Output the (x, y) coordinate of the center of the cell containing the given text.  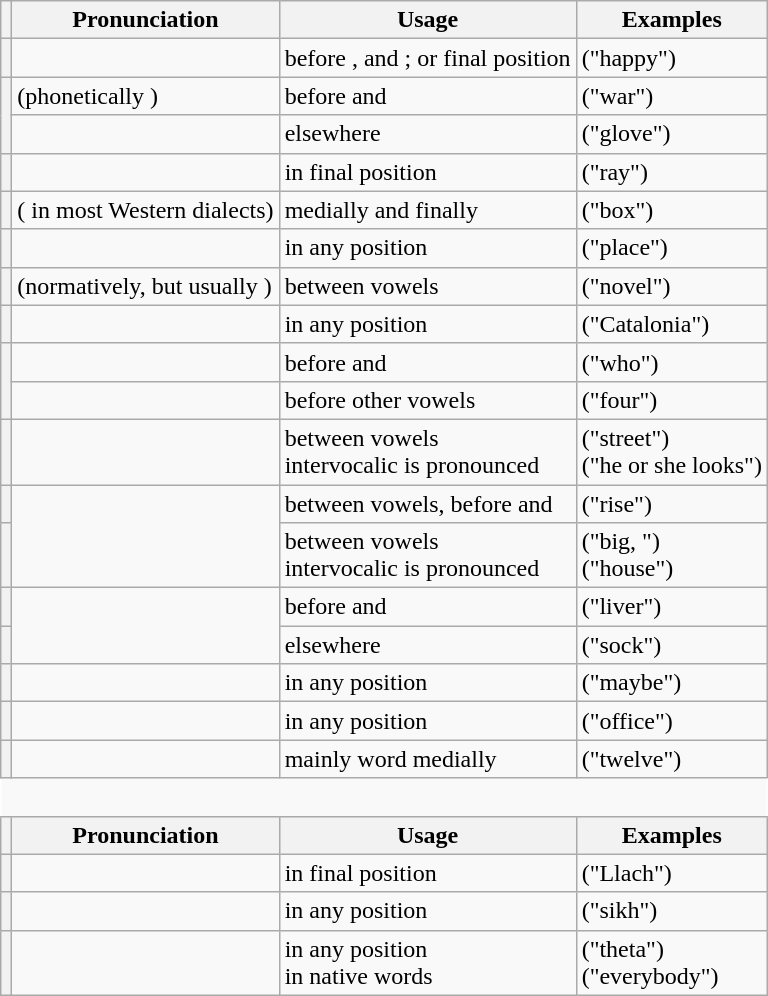
("Llach") (672, 873)
("place") (672, 248)
before other vowels (428, 400)
("liver") (672, 607)
("office") (672, 721)
( in most Western dialects) (146, 210)
(phonetically ) (146, 96)
("sikh") (672, 911)
("four") (672, 400)
("ray") (672, 172)
mainly word medially (428, 759)
("war") (672, 96)
("glove") (672, 134)
("twelve") (672, 759)
(normatively, but usually ) (146, 286)
("rise") (672, 503)
between vowels, before and (428, 503)
before , and ; or final position (428, 58)
("novel") (672, 286)
("big, ") ("house") (672, 556)
("street") ("he or she looks") (672, 452)
between vowels (428, 286)
("box") (672, 210)
("maybe") (672, 683)
("happy") (672, 58)
("sock") (672, 645)
in any position in native words (428, 962)
("Catalonia") (672, 324)
("theta") ("everybody") (672, 962)
("who") (672, 362)
medially and finally (428, 210)
